From the cell containing the given text, extract its center point as (x, y) coordinate. 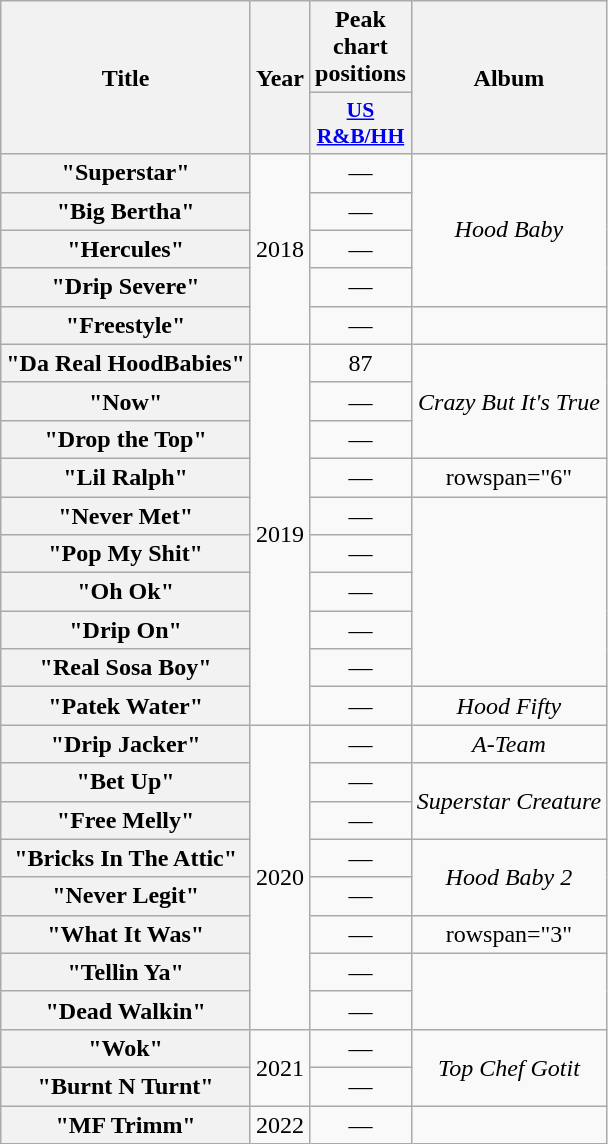
Hood Fifty (508, 706)
"Drip On" (126, 630)
"Never Legit" (126, 896)
"Never Met" (126, 515)
"Pop My Shit" (126, 554)
"Drip Severe" (126, 287)
"Da Real HoodBabies" (126, 363)
"Patek Water" (126, 706)
Top Chef Gotit (508, 1067)
"Bricks In The Attic" (126, 858)
"Oh Ok" (126, 592)
Superstar Creature (508, 801)
2020 (280, 877)
"Tellin Ya" (126, 972)
Title (126, 78)
"Big Bertha" (126, 211)
"Drop the Top" (126, 439)
"Drip Jacker" (126, 744)
US R&B/HH (361, 124)
Hood Baby (508, 230)
"Dead Walkin" (126, 1010)
"Freestyle" (126, 325)
Year (280, 78)
"Superstar" (126, 173)
"Hercules" (126, 249)
"Now" (126, 401)
"Wok" (126, 1048)
"Real Sosa Boy" (126, 668)
"What It Was" (126, 934)
Album (508, 78)
"Lil Ralph" (126, 477)
Peak chart positions (361, 47)
87 (361, 363)
"Bet Up" (126, 782)
"MF Trimm" (126, 1125)
"Free Melly" (126, 820)
2018 (280, 249)
rowspan="6" (508, 477)
Crazy But It's True (508, 401)
2021 (280, 1067)
2022 (280, 1125)
Hood Baby 2 (508, 877)
2019 (280, 534)
"Burnt N Turnt" (126, 1086)
A-Team (508, 744)
rowspan="3" (508, 934)
